Capture the cell that displays the provided text and extract its [X, Y] central coordinate. 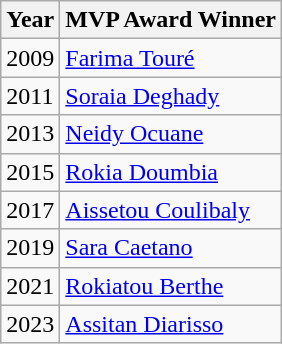
2013 [30, 134]
Rokia Doumbia [171, 172]
Rokiatou Berthe [171, 286]
2017 [30, 210]
2019 [30, 248]
MVP Award Winner [171, 20]
2009 [30, 58]
Farima Touré [171, 58]
Neidy Ocuane [171, 134]
Year [30, 20]
Aissetou Coulibaly [171, 210]
2021 [30, 286]
Assitan Diarisso [171, 324]
2015 [30, 172]
2023 [30, 324]
Soraia Deghady [171, 96]
2011 [30, 96]
Sara Caetano [171, 248]
